For the text-containing cell, return its midpoint in (x, y) coordinate format. 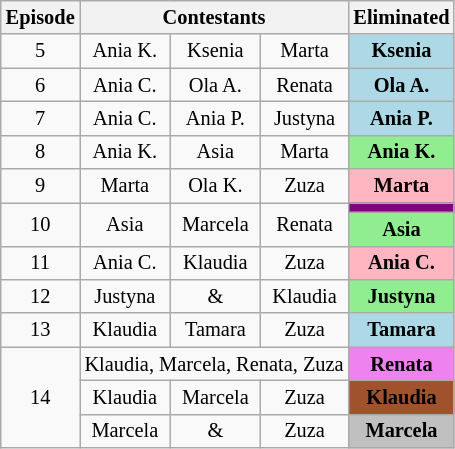
9 (40, 186)
6 (40, 85)
13 (40, 330)
12 (40, 296)
Eliminated (401, 17)
Contestants (214, 17)
8 (40, 152)
5 (40, 51)
11 (40, 263)
14 (40, 398)
Episode (40, 17)
Ola K. (216, 186)
7 (40, 118)
10 (40, 224)
Klaudia, Marcela, Renata, Zuza (214, 364)
